For the text-containing cell, return its midpoint in [X, Y] coordinate format. 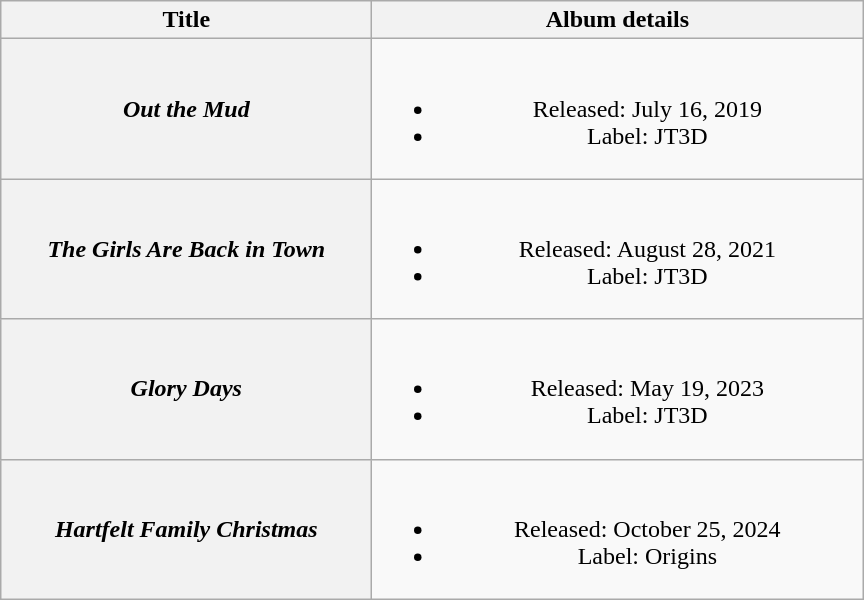
Released: August 28, 2021Label: JT3D [618, 249]
Released: October 25, 2024Label: Origins [618, 529]
Released: May 19, 2023Label: JT3D [618, 389]
Hartfelt Family Christmas [186, 529]
Out the Mud [186, 109]
Album details [618, 20]
The Girls Are Back in Town [186, 249]
Glory Days [186, 389]
Released: July 16, 2019Label: JT3D [618, 109]
Title [186, 20]
